Extract the (x, y) coordinate from the center of the cell holding the provided text.  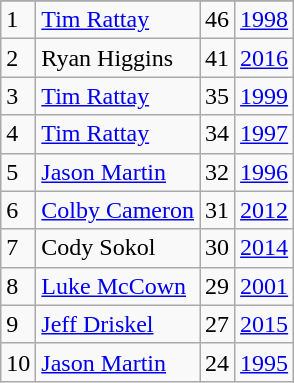
2016 (264, 58)
5 (18, 172)
2015 (264, 324)
2001 (264, 286)
46 (218, 20)
1995 (264, 362)
7 (18, 248)
Jeff Driskel (118, 324)
1997 (264, 134)
4 (18, 134)
Colby Cameron (118, 210)
1999 (264, 96)
1998 (264, 20)
29 (218, 286)
35 (218, 96)
1996 (264, 172)
Ryan Higgins (118, 58)
2014 (264, 248)
24 (218, 362)
10 (18, 362)
8 (18, 286)
2012 (264, 210)
Cody Sokol (118, 248)
1 (18, 20)
30 (218, 248)
3 (18, 96)
9 (18, 324)
31 (218, 210)
34 (218, 134)
6 (18, 210)
Luke McCown (118, 286)
32 (218, 172)
2 (18, 58)
41 (218, 58)
27 (218, 324)
